Provide the [x, y] coordinate of the cell's center where the given text is located.  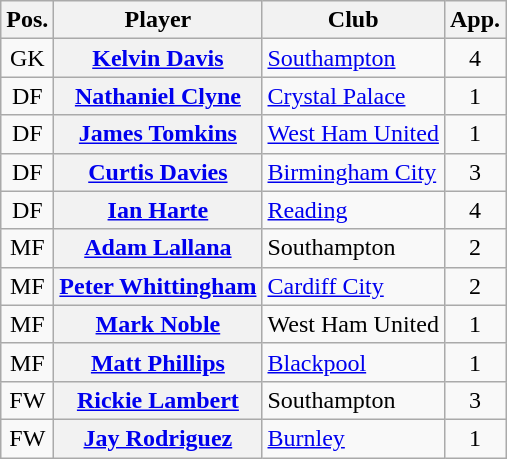
Ian Harte [158, 210]
Rickie Lambert [158, 400]
James Tomkins [158, 134]
App. [474, 20]
Jay Rodriguez [158, 438]
Peter Whittingham [158, 286]
Player [158, 20]
Curtis Davies [158, 172]
GK [28, 58]
Club [353, 20]
Cardiff City [353, 286]
Pos. [28, 20]
Mark Noble [158, 324]
Adam Lallana [158, 248]
Kelvin Davis [158, 58]
Crystal Palace [353, 96]
Nathaniel Clyne [158, 96]
Blackpool [353, 362]
Matt Phillips [158, 362]
Burnley [353, 438]
Reading [353, 210]
Birmingham City [353, 172]
